For the text-containing cell, return its midpoint in [X, Y] coordinate format. 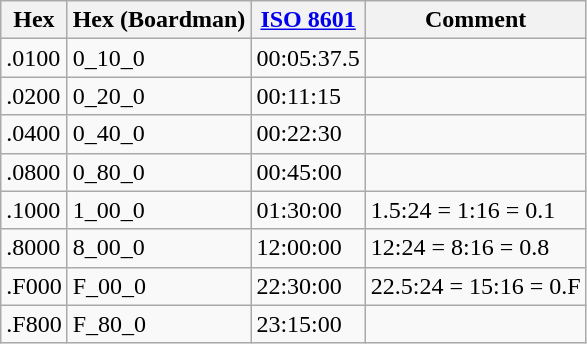
1_00_0 [159, 210]
F_00_0 [159, 286]
.0400 [34, 134]
0_80_0 [159, 172]
F_80_0 [159, 324]
.F800 [34, 324]
Hex (Boardman) [159, 20]
0_10_0 [159, 58]
.0800 [34, 172]
00:05:37.5 [308, 58]
0_40_0 [159, 134]
00:22:30 [308, 134]
Hex [34, 20]
.F000 [34, 286]
Comment [476, 20]
22:30:00 [308, 286]
00:45:00 [308, 172]
12:24 = 8:16 = 0.8 [476, 248]
.0200 [34, 96]
8_00_0 [159, 248]
23:15:00 [308, 324]
0_20_0 [159, 96]
12:00:00 [308, 248]
01:30:00 [308, 210]
1.5:24 = 1:16 = 0.1 [476, 210]
ISO 8601 [308, 20]
.8000 [34, 248]
00:11:15 [308, 96]
22.5:24 = 15:16 = 0.F [476, 286]
.1000 [34, 210]
.0100 [34, 58]
